Detect which cell encompasses the target text, then output its (x, y) center coordinate. 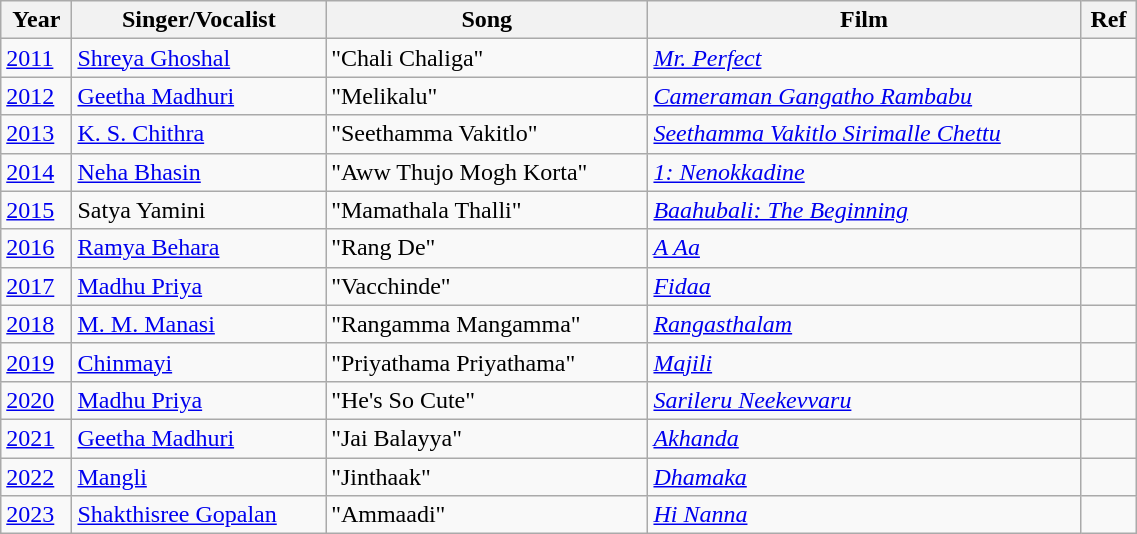
Fidaa (864, 286)
1: Nenokkadine (864, 172)
M. M. Manasi (199, 324)
2015 (36, 210)
2018 (36, 324)
Film (864, 20)
"Priyathama Priyathama" (487, 362)
"Jai Balayya" (487, 438)
2013 (36, 134)
Neha Bhasin (199, 172)
Mr. Perfect (864, 58)
2012 (36, 96)
"Vacchinde" (487, 286)
Song (487, 20)
Ref (1108, 20)
2019 (36, 362)
Ramya Behara (199, 248)
"Jinthaak" (487, 477)
"Rangamma Mangamma" (487, 324)
2014 (36, 172)
Chinmayi (199, 362)
K. S. Chithra (199, 134)
Sarileru Neekevvaru (864, 400)
Singer/Vocalist (199, 20)
2022 (36, 477)
Seethamma Vakitlo Sirimalle Chettu (864, 134)
A Aa (864, 248)
2016 (36, 248)
"Chali Chaliga" (487, 58)
Shreya Ghoshal (199, 58)
"Rang De" (487, 248)
"Mamathala Thalli" (487, 210)
2011 (36, 58)
Rangasthalam (864, 324)
Cameraman Gangatho Rambabu (864, 96)
2017 (36, 286)
2021 (36, 438)
"Seethamma Vakitlo" (487, 134)
"Ammaadi" (487, 515)
Year (36, 20)
Hi Nanna (864, 515)
"He's So Cute" (487, 400)
Majili (864, 362)
Mangli (199, 477)
Satya Yamini (199, 210)
Shakthisree Gopalan (199, 515)
"Melikalu" (487, 96)
2023 (36, 515)
"Aww Thujo Mogh Korta" (487, 172)
Akhanda (864, 438)
2020 (36, 400)
Baahubali: The Beginning (864, 210)
Dhamaka (864, 477)
